Determine the [x, y] coordinate at the center of the cell enclosing the given text.  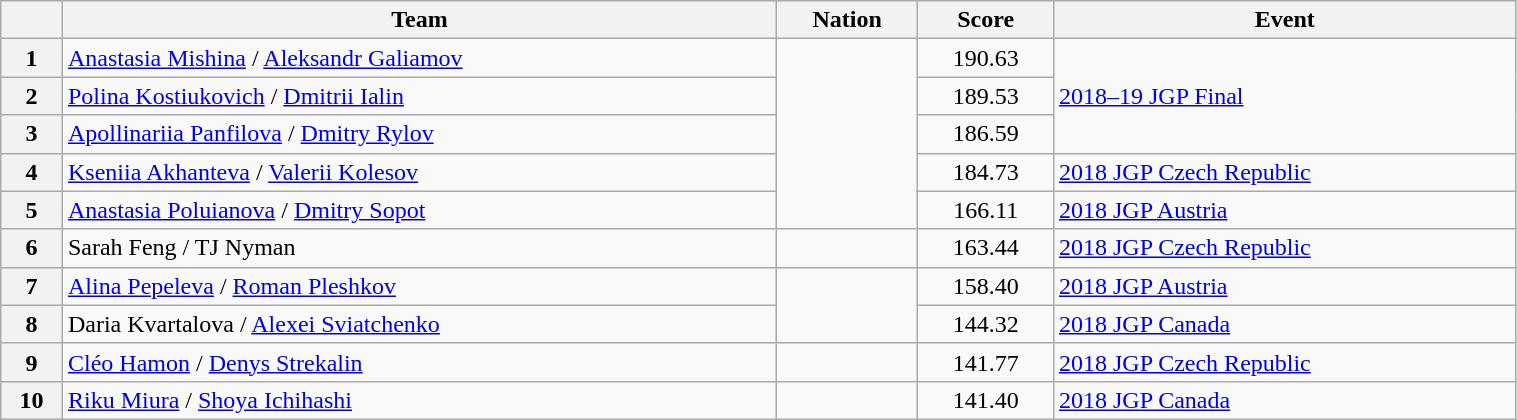
2018–19 JGP Final [1284, 96]
Anastasia Mishina / Aleksandr Galiamov [419, 58]
Nation [847, 20]
Cléo Hamon / Denys Strekalin [419, 362]
Riku Miura / Shoya Ichihashi [419, 400]
9 [32, 362]
Event [1284, 20]
184.73 [986, 172]
186.59 [986, 134]
7 [32, 286]
Sarah Feng / TJ Nyman [419, 248]
1 [32, 58]
Polina Kostiukovich / Dmitrii Ialin [419, 96]
189.53 [986, 96]
Daria Kvartalova / Alexei Sviatchenko [419, 324]
163.44 [986, 248]
3 [32, 134]
Anastasia Poluianova / Dmitry Sopot [419, 210]
Score [986, 20]
10 [32, 400]
6 [32, 248]
Kseniia Akhanteva / Valerii Kolesov [419, 172]
158.40 [986, 286]
Apollinariia Panfilova / Dmitry Rylov [419, 134]
144.32 [986, 324]
166.11 [986, 210]
190.63 [986, 58]
2 [32, 96]
Team [419, 20]
5 [32, 210]
8 [32, 324]
4 [32, 172]
141.77 [986, 362]
Alina Pepeleva / Roman Pleshkov [419, 286]
141.40 [986, 400]
